Determine the [X, Y] coordinate at the center of the cell enclosing the given text.  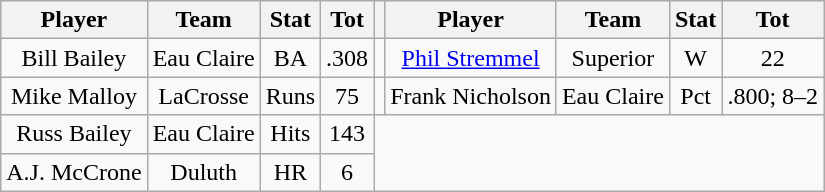
W [695, 58]
Runs [290, 96]
.800; 8–2 [773, 96]
BA [290, 58]
Pct [695, 96]
Superior [612, 58]
Mike Malloy [74, 96]
6 [348, 172]
143 [348, 134]
Bill Bailey [74, 58]
LaCrosse [204, 96]
Duluth [204, 172]
22 [773, 58]
75 [348, 96]
Russ Bailey [74, 134]
Hits [290, 134]
A.J. McCrone [74, 172]
Frank Nicholson [471, 96]
HR [290, 172]
Phil Stremmel [471, 58]
.308 [348, 58]
